Provide the (x, y) coordinate of the cell's center where the given text is located.  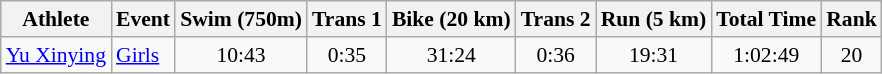
20 (852, 55)
31:24 (452, 55)
Bike (20 km) (452, 19)
Trans 2 (556, 19)
1:02:49 (766, 55)
Rank (852, 19)
Run (5 km) (654, 19)
Swim (750m) (241, 19)
19:31 (654, 55)
0:35 (347, 55)
Trans 1 (347, 19)
Girls (143, 55)
10:43 (241, 55)
Athlete (56, 19)
Total Time (766, 19)
Event (143, 19)
Yu Xinying (56, 55)
0:36 (556, 55)
